Pinpoint the cell where the given text exists, returning its (x, y) midpoint coordinate. 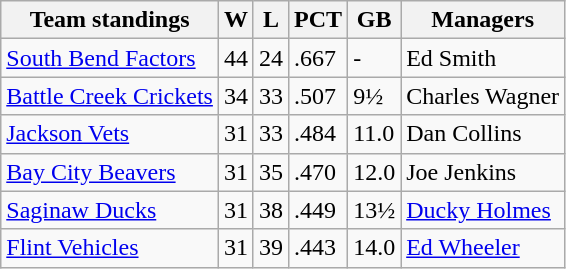
39 (270, 248)
Ducky Holmes (483, 210)
Ed Wheeler (483, 248)
Jackson Vets (110, 134)
Joe Jenkins (483, 172)
35 (270, 172)
.484 (318, 134)
.470 (318, 172)
Ed Smith (483, 58)
Battle Creek Crickets (110, 96)
38 (270, 210)
.449 (318, 210)
L (270, 20)
W (236, 20)
.507 (318, 96)
- (374, 58)
Saginaw Ducks (110, 210)
11.0 (374, 134)
34 (236, 96)
South Bend Factors (110, 58)
12.0 (374, 172)
.443 (318, 248)
PCT (318, 20)
GB (374, 20)
24 (270, 58)
Dan Collins (483, 134)
Team standings (110, 20)
Managers (483, 20)
44 (236, 58)
Flint Vehicles (110, 248)
Charles Wagner (483, 96)
13½ (374, 210)
14.0 (374, 248)
9½ (374, 96)
Bay City Beavers (110, 172)
.667 (318, 58)
